Extract the [X, Y] coordinate from the center of the cell holding the provided text.  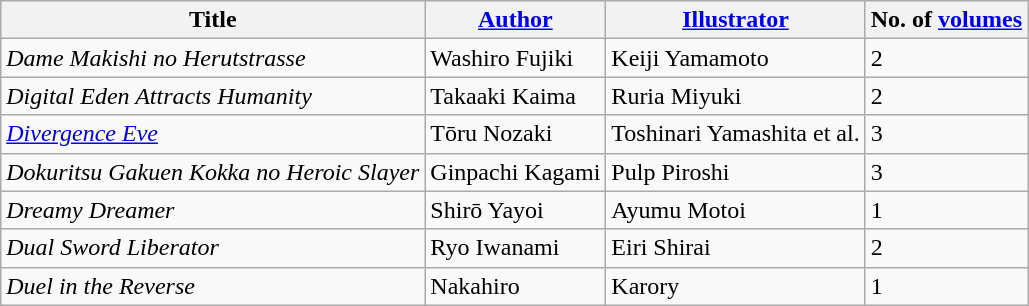
Nakahiro [516, 286]
No. of volumes [946, 20]
Digital Eden Attracts Humanity [213, 96]
Takaaki Kaima [516, 96]
Divergence Eve [213, 134]
Title [213, 20]
Ryo Iwanami [516, 248]
Keiji Yamamoto [736, 58]
Tōru Nozaki [516, 134]
Author [516, 20]
Dreamy Dreamer [213, 210]
Illustrator [736, 20]
Shirō Yayoi [516, 210]
Ginpachi Kagami [516, 172]
Dame Makishi no Herutstrasse [213, 58]
Ruria Miyuki [736, 96]
Washiro Fujiki [516, 58]
Pulp Piroshi [736, 172]
Ayumu Motoi [736, 210]
Dokuritsu Gakuen Kokka no Heroic Slayer [213, 172]
Eiri Shirai [736, 248]
Karory [736, 286]
Dual Sword Liberator [213, 248]
Duel in the Reverse [213, 286]
Toshinari Yamashita et al. [736, 134]
